Search for the cell housing the specified text and yield its [X, Y] center coordinate. 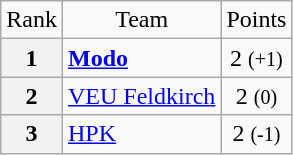
Team [141, 20]
Points [256, 20]
Rank [32, 20]
2 (+1) [256, 58]
2 [32, 96]
1 [32, 58]
VEU Feldkirch [141, 96]
HPK [141, 134]
Modo [141, 58]
2 (0) [256, 96]
3 [32, 134]
2 (-1) [256, 134]
